Detect which cell encompasses the target text, then output its (x, y) center coordinate. 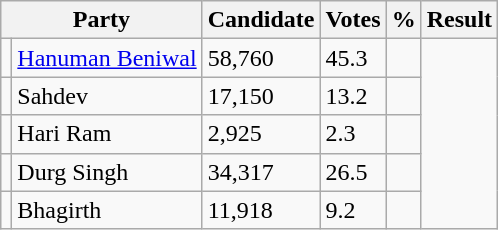
2,925 (261, 134)
13.2 (353, 96)
Result (459, 20)
Hari Ram (107, 134)
Party (102, 20)
2.3 (353, 134)
34,317 (261, 172)
9.2 (353, 210)
11,918 (261, 210)
Hanuman Beniwal (107, 58)
17,150 (261, 96)
26.5 (353, 172)
Sahdev (107, 96)
Bhagirth (107, 210)
Durg Singh (107, 172)
Candidate (261, 20)
Votes (353, 20)
45.3 (353, 58)
58,760 (261, 58)
% (404, 20)
